Detect which cell encompasses the target text, then output its [x, y] center coordinate. 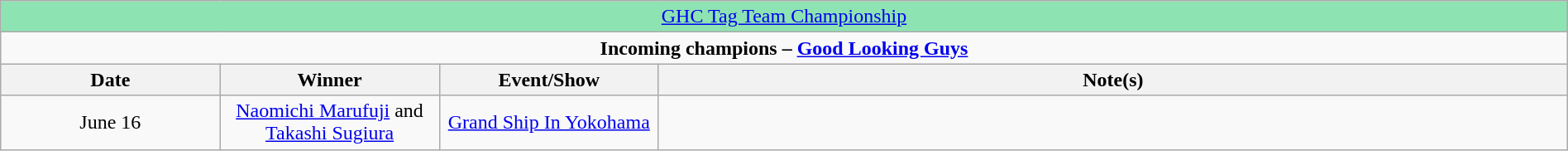
Incoming champions – Good Looking Guys [784, 48]
Date [111, 80]
June 16 [111, 123]
GHC Tag Team Championship [784, 17]
Naomichi Marufuji and Takashi Sugiura [329, 123]
Grand Ship In Yokohama [549, 123]
Note(s) [1113, 80]
Event/Show [549, 80]
Winner [329, 80]
